Determine the (X, Y) coordinate at the center of the cell enclosing the given text.  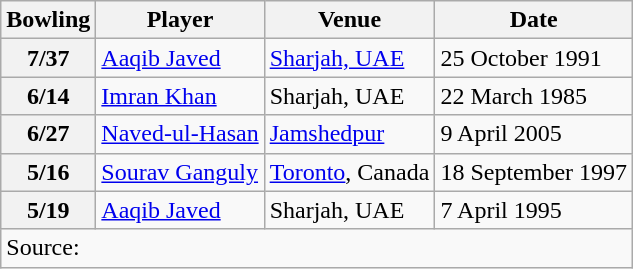
Bowling (48, 20)
Source: (317, 248)
6/14 (48, 96)
Date (534, 20)
25 October 1991 (534, 58)
Imran Khan (180, 96)
Sourav Ganguly (180, 172)
6/27 (48, 134)
18 September 1997 (534, 172)
9 April 2005 (534, 134)
5/16 (48, 172)
7 April 1995 (534, 210)
7/37 (48, 58)
Player (180, 20)
Jamshedpur (350, 134)
5/19 (48, 210)
22 March 1985 (534, 96)
Toronto, Canada (350, 172)
Naved-ul-Hasan (180, 134)
Venue (350, 20)
